Scan for the cell matching the given text and deliver its (X, Y) coordinate at center. 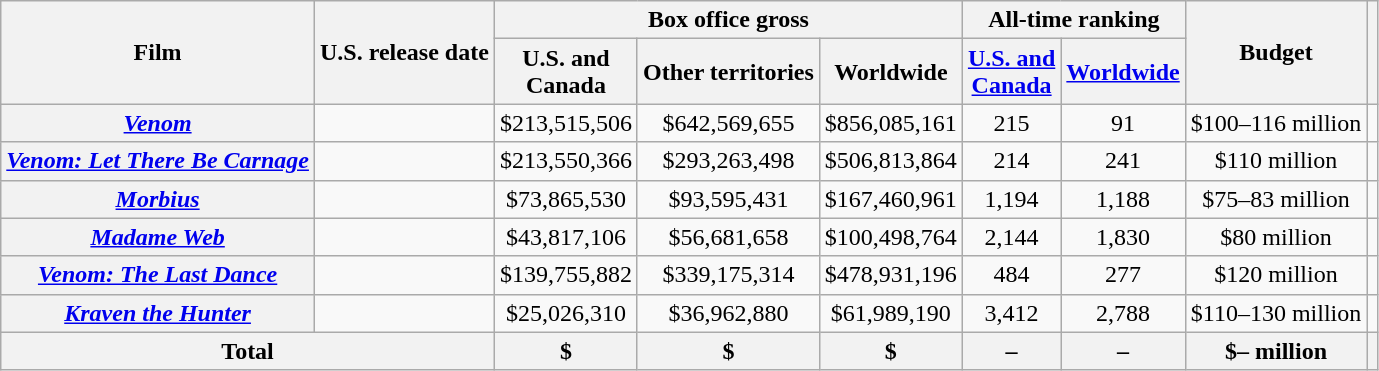
91 (1123, 123)
$213,550,366 (566, 161)
$73,865,530 (566, 199)
2,788 (1123, 313)
Morbius (158, 199)
Budget (1276, 52)
3,412 (1011, 313)
1,188 (1123, 199)
Venom (158, 123)
214 (1011, 161)
241 (1123, 161)
215 (1011, 123)
U.S. release date (404, 52)
484 (1011, 275)
$339,175,314 (728, 275)
$93,595,431 (728, 199)
277 (1123, 275)
2,144 (1011, 237)
$100–116 million (1276, 123)
Film (158, 52)
$478,931,196 (890, 275)
$100,498,764 (890, 237)
$293,263,498 (728, 161)
Madame Web (158, 237)
All-time ranking (1074, 20)
$110–130 million (1276, 313)
Venom: The Last Dance (158, 275)
Total (248, 351)
$167,460,961 (890, 199)
$642,569,655 (728, 123)
Kraven the Hunter (158, 313)
Other territories (728, 72)
Venom: Let There Be Carnage (158, 161)
1,194 (1011, 199)
Box office gross (728, 20)
1,830 (1123, 237)
$25,026,310 (566, 313)
$506,813,864 (890, 161)
$56,681,658 (728, 237)
$61,989,190 (890, 313)
$43,817,106 (566, 237)
$213,515,506 (566, 123)
$139,755,882 (566, 275)
$110 million (1276, 161)
$80 million (1276, 237)
$75–83 million (1276, 199)
$120 million (1276, 275)
$36,962,880 (728, 313)
$– million (1276, 351)
$856,085,161 (890, 123)
